Pinpoint the cell where the given text exists, returning its (X, Y) midpoint coordinate. 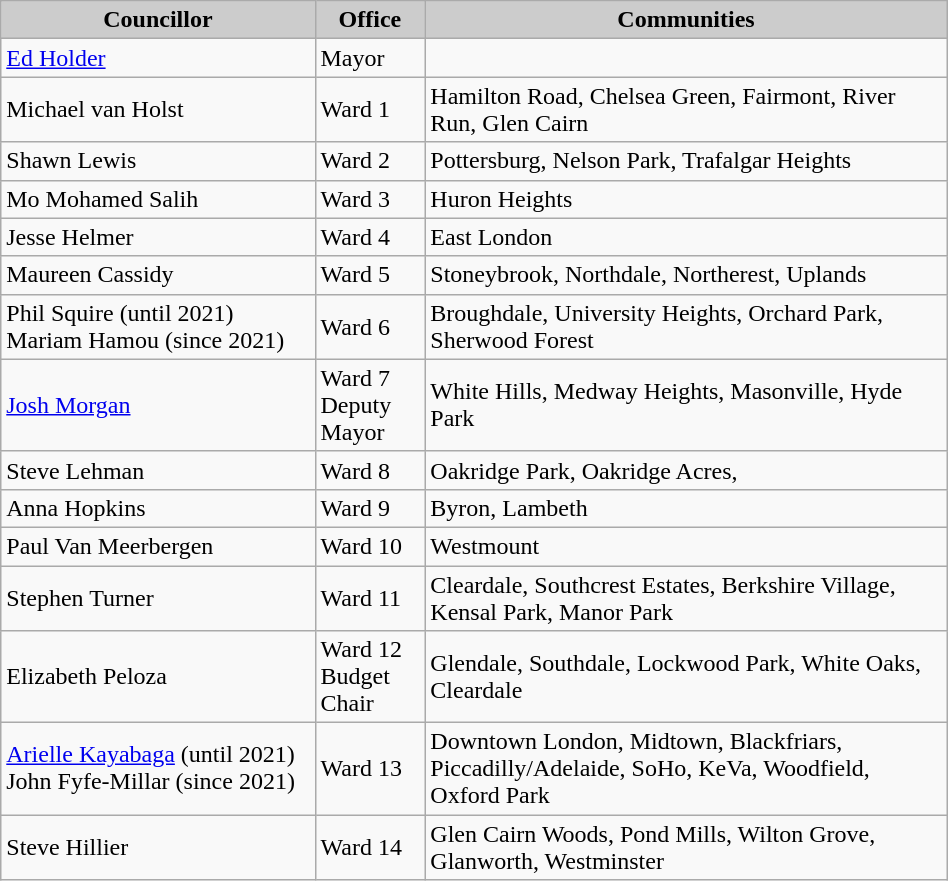
Steve Hillier (158, 848)
Phil Squire (until 2021) Mariam Hamou (since 2021) (158, 326)
Westmount (686, 546)
Maureen Cassidy (158, 275)
Cleardale, Southcrest Estates, Berkshire Village, Kensal Park, Manor Park (686, 598)
Stoneybrook, Northdale, Northerest, Uplands (686, 275)
Hamilton Road, Chelsea Green, Fairmont, River Run, Glen Cairn (686, 110)
Glen Cairn Woods, Pond Mills, Wilton Grove, Glanworth, Westminster (686, 848)
Office (370, 20)
Shawn Lewis (158, 161)
Ward 8 (370, 470)
Mo Mohamed Salih (158, 199)
Ward 6 (370, 326)
Jesse Helmer (158, 237)
Downtown London, Midtown, Blackfriars, Piccadilly/Adelaide, SoHo, KeVa, Woodfield, Oxford Park (686, 769)
Stephen Turner (158, 598)
Ward 1 (370, 110)
East London (686, 237)
Oakridge Park, Oakridge Acres, (686, 470)
Pottersburg, Nelson Park, Trafalgar Heights (686, 161)
Elizabeth Peloza (158, 677)
Ward 7Deputy Mayor (370, 405)
Ward 13 (370, 769)
Ed Holder (158, 58)
Mayor (370, 58)
Paul Van Meerbergen (158, 546)
Ward 10 (370, 546)
Glendale, Southdale, Lockwood Park, White Oaks, Cleardale (686, 677)
Ward 2 (370, 161)
Anna Hopkins (158, 508)
Ward 11 (370, 598)
Broughdale, University Heights, Orchard Park, Sherwood Forest (686, 326)
Communities (686, 20)
White Hills, Medway Heights, Masonville, Hyde Park (686, 405)
Ward 12Budget Chair (370, 677)
Byron, Lambeth (686, 508)
Ward 3 (370, 199)
Ward 4 (370, 237)
Arielle Kayabaga (until 2021) John Fyfe-Millar (since 2021) (158, 769)
Ward 14 (370, 848)
Michael van Holst (158, 110)
Ward 5 (370, 275)
Josh Morgan (158, 405)
Huron Heights (686, 199)
Ward 9 (370, 508)
Steve Lehman (158, 470)
Councillor (158, 20)
